Extract the (X, Y) coordinate from the center of the cell holding the provided text.  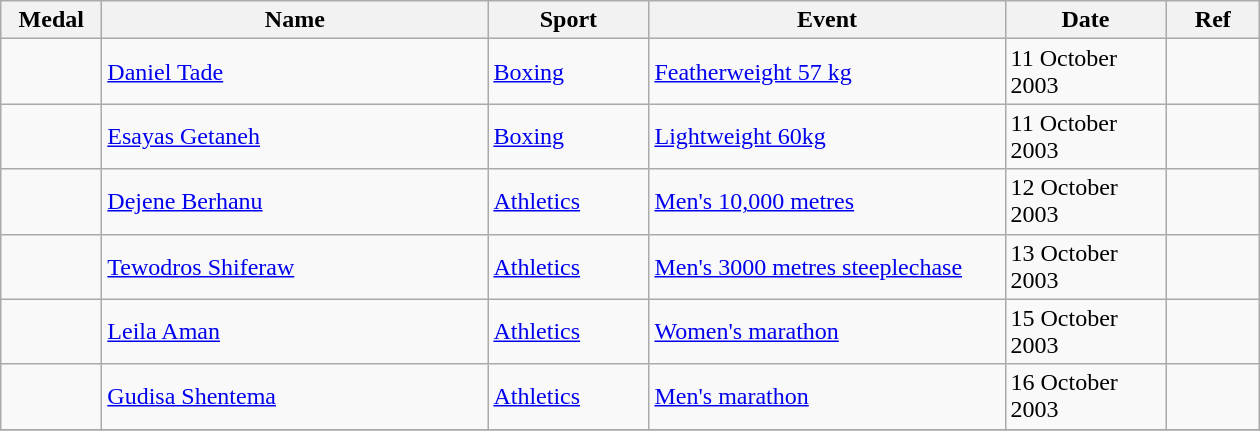
Lightweight 60kg (827, 136)
12 October 2003 (1086, 202)
13 October 2003 (1086, 266)
Women's marathon (827, 332)
15 October 2003 (1086, 332)
Sport (568, 20)
16 October 2003 (1086, 396)
Name (295, 20)
Dejene Berhanu (295, 202)
Event (827, 20)
Men's 3000 metres steeplechase (827, 266)
Date (1086, 20)
Esayas Getaneh (295, 136)
Medal (52, 20)
Gudisa Shentema (295, 396)
Featherweight 57 kg (827, 72)
Men's 10,000 metres (827, 202)
Ref (1213, 20)
Tewodros Shiferaw (295, 266)
Leila Aman (295, 332)
Men's marathon (827, 396)
Daniel Tade (295, 72)
